Detect which cell encompasses the target text, then output its (X, Y) center coordinate. 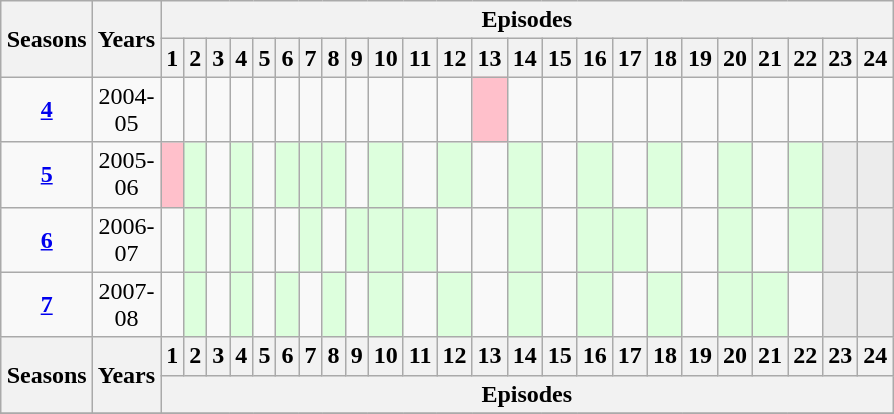
2005-06 (126, 174)
2004-05 (126, 110)
2007-08 (126, 304)
2006-07 (126, 240)
